Locate the cell with the specified text and output its (x, y) center coordinate. 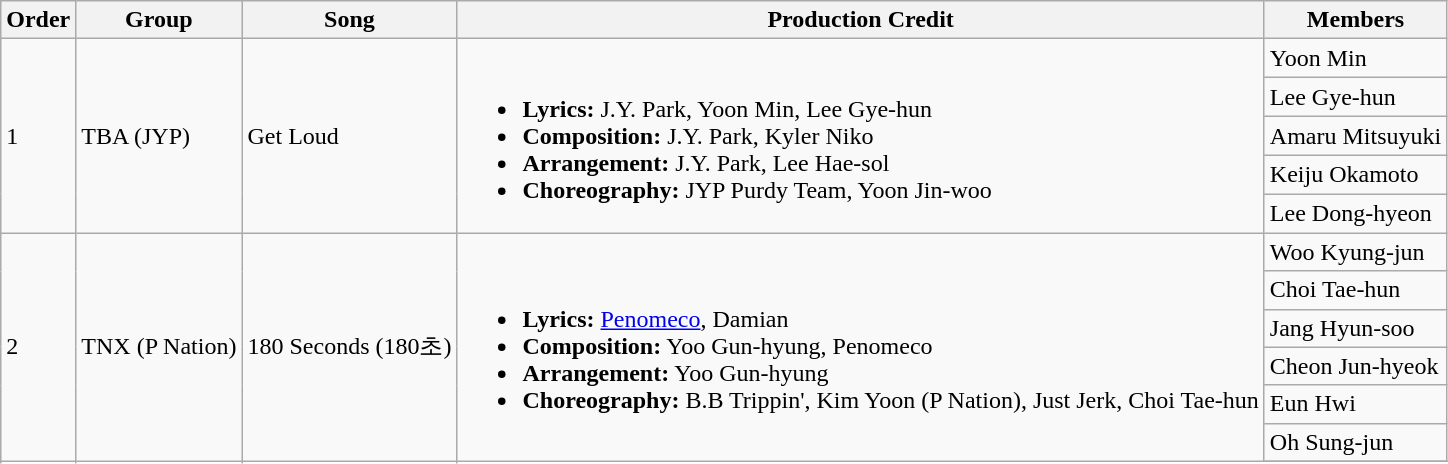
TBA (JYP) (159, 136)
Members (1355, 20)
Get Loud (350, 136)
1 (38, 136)
Choi Tae-hun (1355, 290)
Amaru Mitsuyuki (1355, 136)
Lee Gye-hun (1355, 98)
Song (350, 20)
TNX (P Nation) (159, 347)
Group (159, 20)
Order (38, 20)
180 Seconds (180초) (350, 347)
Keiju Okamoto (1355, 174)
Woo Kyung-jun (1355, 252)
Lee Dong-hyeon (1355, 214)
2 (38, 347)
Yoon Min (1355, 58)
Production Credit (860, 20)
Oh Sung-jun (1355, 442)
Eun Hwi (1355, 404)
Cheon Jun-hyeok (1355, 366)
Jang Hyun-soo (1355, 328)
